Determine the (x, y) coordinate at the center of the cell enclosing the given text.  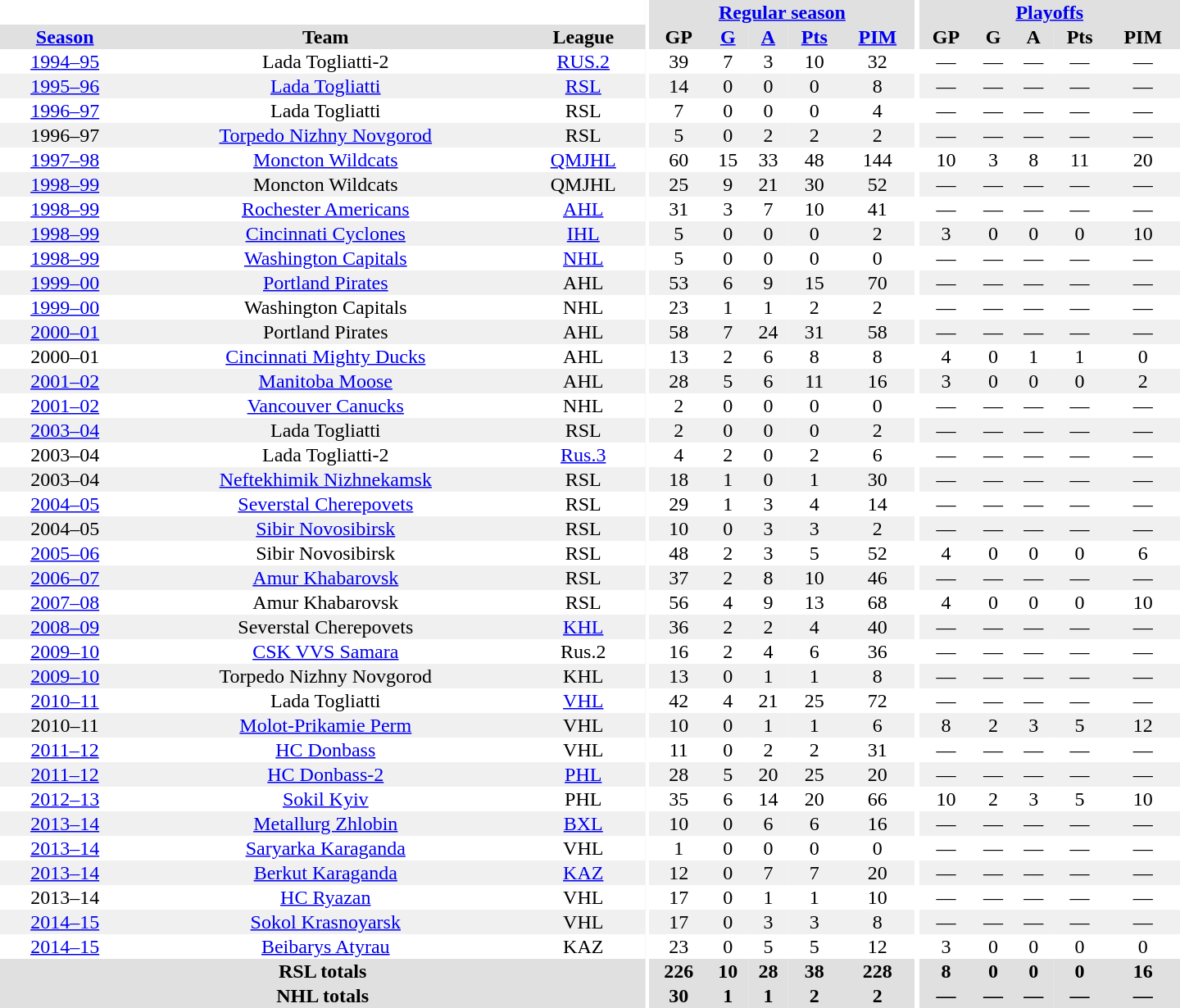
Rus.2 (583, 652)
Metallurg Zhlobin (325, 824)
56 (678, 602)
Molot-Prikamie Perm (325, 725)
2005–06 (65, 553)
Sokil Kyiv (325, 799)
38 (815, 971)
CSK VVS Samara (325, 652)
RSL totals (323, 971)
1997–98 (65, 160)
66 (878, 799)
60 (678, 160)
Playoffs (1049, 12)
53 (678, 283)
Season (65, 37)
2006–07 (65, 578)
68 (878, 602)
BXL (583, 824)
Team (325, 37)
Vancouver Canucks (325, 406)
RUS.2 (583, 61)
Cincinnati Mighty Ducks (325, 356)
Saryarka Karaganda (325, 848)
HC Donbass (325, 750)
144 (878, 160)
2008–09 (65, 627)
29 (678, 504)
37 (678, 578)
32 (878, 61)
33 (769, 160)
1995–96 (65, 86)
Neftekhimik Nizhnekamsk (325, 479)
24 (769, 332)
HC Donbass-2 (325, 774)
IHL (583, 234)
41 (878, 209)
2007–08 (65, 602)
72 (878, 701)
228 (878, 971)
2012–13 (65, 799)
Berkut Karaganda (325, 873)
Beibarys Atyrau (325, 947)
HC Ryazan (325, 897)
35 (678, 799)
40 (878, 627)
18 (678, 479)
Rochester Americans (325, 209)
226 (678, 971)
42 (678, 701)
Manitoba Moose (325, 381)
Sokol Krasnoyarsk (325, 922)
39 (678, 61)
Cincinnati Cyclones (325, 234)
46 (878, 578)
NHL totals (323, 996)
70 (878, 283)
Regular season (782, 12)
Rus.3 (583, 455)
League (583, 37)
1994–95 (65, 61)
